Return [X, Y] of the center of cell containing provided text 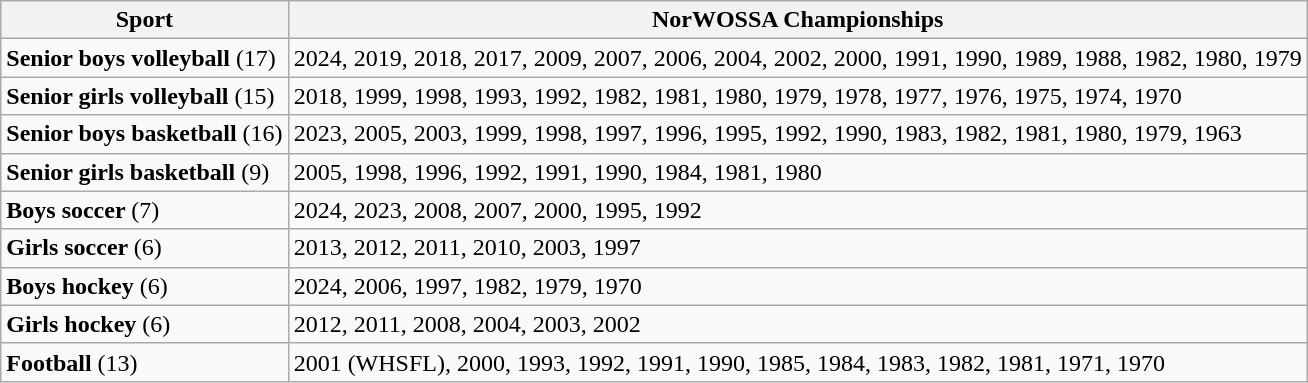
2012, 2011, 2008, 2004, 2003, 2002 [798, 324]
Boys hockey (6) [144, 286]
Boys soccer (7) [144, 210]
Senior boys basketball (16) [144, 134]
2001 (WHSFL), 2000, 1993, 1992, 1991, 1990, 1985, 1984, 1983, 1982, 1981, 1971, 1970 [798, 362]
2024, 2023, 2008, 2007, 2000, 1995, 1992 [798, 210]
Girls soccer (6) [144, 248]
Senior girls basketball (9) [144, 172]
2018, 1999, 1998, 1993, 1992, 1982, 1981, 1980, 1979, 1978, 1977, 1976, 1975, 1974, 1970 [798, 96]
Sport [144, 20]
NorWOSSA Championships [798, 20]
Football (13) [144, 362]
2023, 2005, 2003, 1999, 1998, 1997, 1996, 1995, 1992, 1990, 1983, 1982, 1981, 1980, 1979, 1963 [798, 134]
2005, 1998, 1996, 1992, 1991, 1990, 1984, 1981, 1980 [798, 172]
Senior girls volleyball (15) [144, 96]
2024, 2006, 1997, 1982, 1979, 1970 [798, 286]
2024, 2019, 2018, 2017, 2009, 2007, 2006, 2004, 2002, 2000, 1991, 1990, 1989, 1988, 1982, 1980, 1979 [798, 58]
2013, 2012, 2011, 2010, 2003, 1997 [798, 248]
Senior boys volleyball (17) [144, 58]
Girls hockey (6) [144, 324]
